Pinpoint the cell where the given text exists, returning its [X, Y] midpoint coordinate. 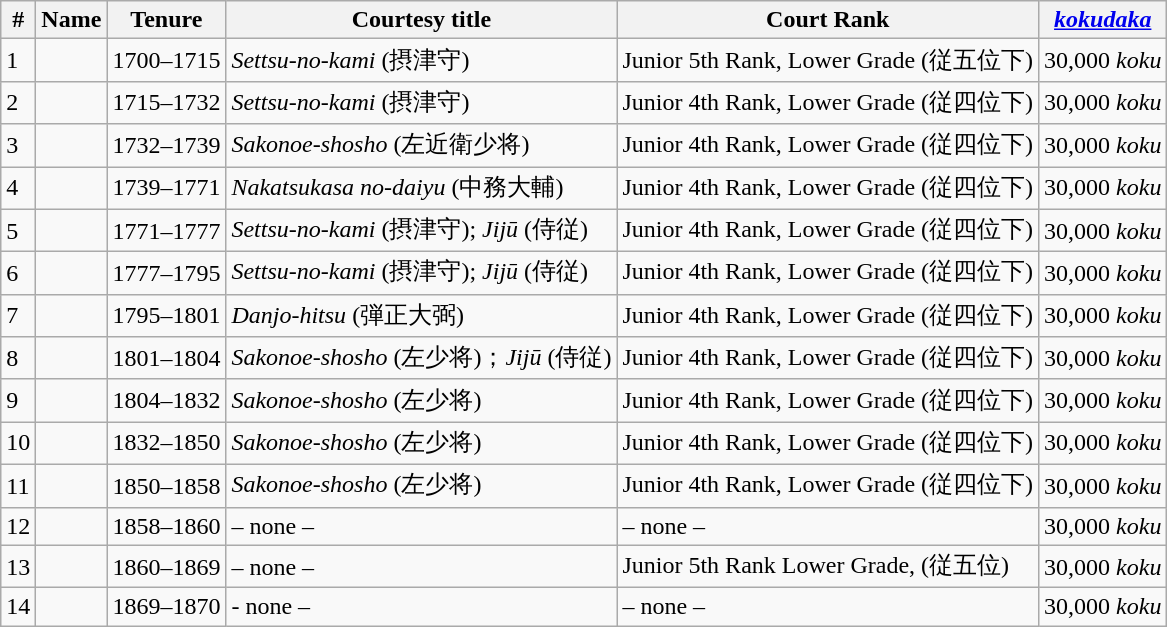
1795–1801 [166, 316]
1771–1777 [166, 230]
4 [18, 188]
Name [72, 20]
Sakonoe-shosho (左少将)；Jijū (侍従) [422, 358]
1715–1732 [166, 102]
1777–1795 [166, 274]
1739–1771 [166, 188]
6 [18, 274]
Junior 5th Rank Lower Grade, (従五位) [828, 566]
3 [18, 146]
Junior 5th Rank, Lower Grade (従五位下) [828, 60]
1804–1832 [166, 400]
Tenure [166, 20]
Court Rank [828, 20]
1700–1715 [166, 60]
Danjo-hitsu (弾正大弼) [422, 316]
Nakatsukasa no-daiyu (中務大輔) [422, 188]
10 [18, 444]
1801–1804 [166, 358]
11 [18, 486]
9 [18, 400]
Sakonoe-shosho (左近衛少将) [422, 146]
1832–1850 [166, 444]
1858–1860 [166, 526]
5 [18, 230]
1732–1739 [166, 146]
8 [18, 358]
12 [18, 526]
2 [18, 102]
13 [18, 566]
1 [18, 60]
7 [18, 316]
1860–1869 [166, 566]
# [18, 20]
- none – [422, 607]
14 [18, 607]
1869–1870 [166, 607]
kokudaka [1103, 20]
1850–1858 [166, 486]
Courtesy title [422, 20]
